Determine the (X, Y) coordinate at the center of the cell enclosing the given text.  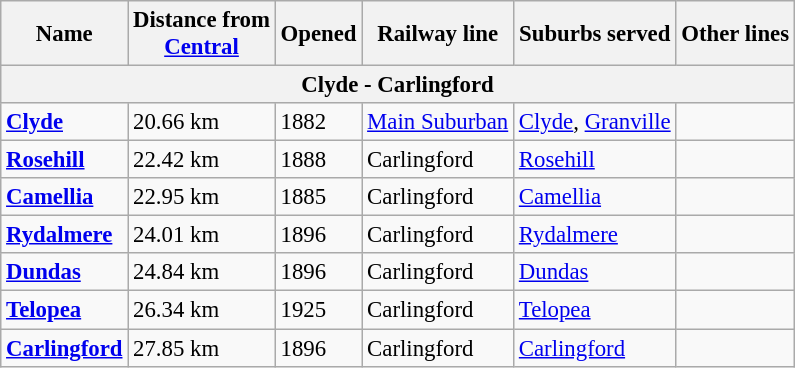
24.84 km (202, 273)
Other lines (735, 34)
26.34 km (202, 310)
Name (64, 34)
Main Suburban (438, 122)
Clyde (64, 122)
20.66 km (202, 122)
Opened (318, 34)
27.85 km (202, 348)
1882 (318, 122)
Distance fromCentral (202, 34)
Suburbs served (595, 34)
1925 (318, 310)
Clyde, Granville (595, 122)
Clyde - Carlingford (398, 85)
Railway line (438, 34)
1885 (318, 197)
22.42 km (202, 160)
22.95 km (202, 197)
24.01 km (202, 235)
1888 (318, 160)
